Return [x, y] of the center of cell containing provided text 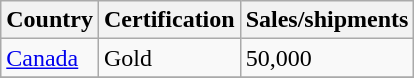
Gold [169, 58]
50,000 [327, 58]
Certification [169, 20]
Country [50, 20]
Canada [50, 58]
Sales/shipments [327, 20]
